Output the (X, Y) coordinate of the center of the cell containing the given text.  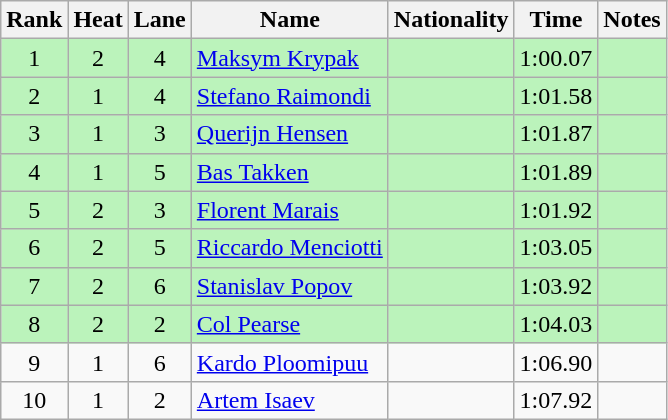
Col Pearse (290, 324)
1:03.92 (556, 286)
Kardo Ploomipuu (290, 362)
1:00.07 (556, 58)
Querijn Hensen (290, 134)
1:07.92 (556, 400)
Bas Takken (290, 172)
Heat (98, 20)
Nationality (451, 20)
1:06.90 (556, 362)
1:01.58 (556, 96)
Lane (160, 20)
Riccardo Menciotti (290, 248)
1:04.03 (556, 324)
9 (34, 362)
Florent Marais (290, 210)
10 (34, 400)
1:01.89 (556, 172)
Time (556, 20)
Stanislav Popov (290, 286)
8 (34, 324)
Stefano Raimondi (290, 96)
Notes (632, 20)
1:01.87 (556, 134)
Maksym Krypak (290, 58)
7 (34, 286)
Name (290, 20)
1:01.92 (556, 210)
Artem Isaev (290, 400)
1:03.05 (556, 248)
Rank (34, 20)
